Find where the given text appears and provide that cell's center as (x, y) coordinate. 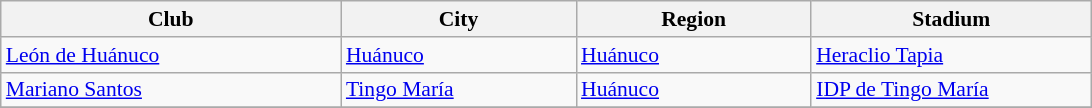
Stadium (951, 19)
Mariano Santos (171, 90)
Region (694, 19)
IDP de Tingo María (951, 90)
Tingo María (458, 90)
City (458, 19)
Club (171, 19)
Heraclio Tapia (951, 55)
León de Huánuco (171, 55)
